Determine the [x, y] coordinate at the center of the cell enclosing the given text.  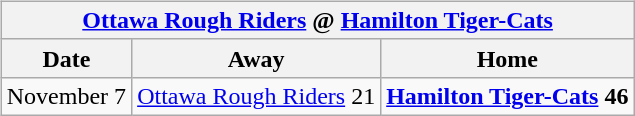
Date [66, 58]
Home [508, 58]
Away [256, 58]
Ottawa Rough Riders 21 [256, 96]
Hamilton Tiger-Cats 46 [508, 96]
Ottawa Rough Riders @ Hamilton Tiger-Cats [318, 20]
November 7 [66, 96]
